Identify which cell holds the provided text, then report its [X, Y] central coordinate. 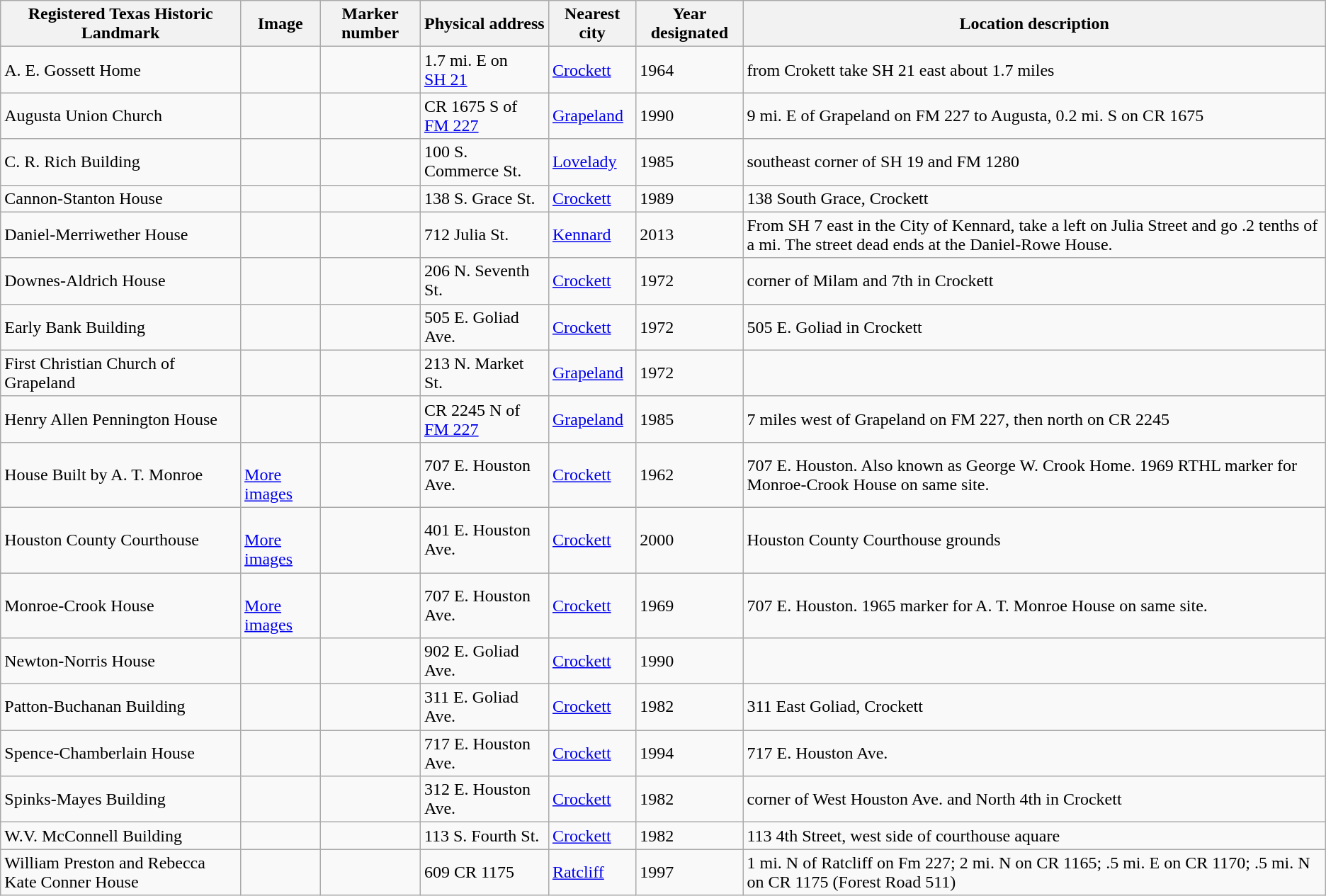
Location description [1034, 24]
Physical address [484, 24]
505 E. Goliad Ave. [484, 327]
113 4th Street, west side of courthouse aquare [1034, 836]
Houston County Courthouse [120, 540]
Daniel-Merriwether House [120, 235]
Kennard [592, 235]
505 E. Goliad in Crockett [1034, 327]
First Christian Church of Grapeland [120, 373]
From SH 7 east in the City of Kennard, take a left on Julia Street and go .2 tenths of a mi. The street dead ends at the Daniel-Rowe House. [1034, 235]
707 E. Houston. Also known as George W. Crook Home. 1969 RTHL marker for Monroe-Crook House on same site. [1034, 475]
401 E. Houston Ave. [484, 540]
100 S. Commerce St. [484, 161]
Monroe-Crook House [120, 605]
Registered Texas Historic Landmark [120, 24]
7 miles west of Grapeland on FM 227, then north on CR 2245 [1034, 419]
Downes-Aldrich House [120, 280]
Spence-Chamberlain House [120, 754]
1962 [690, 475]
707 E. Houston. 1965 marker for A. T. Monroe House on same site. [1034, 605]
CR 2245 N of FM 227 [484, 419]
1 mi. N of Ratcliff on Fm 227; 2 mi. N on CR 1165; .5 mi. E on CR 1170; .5 mi. N on CR 1175 (Forest Road 511) [1034, 873]
C. R. Rich Building [120, 161]
Ratcliff [592, 873]
9 mi. E of Grapeland on FM 227 to Augusta, 0.2 mi. S on CR 1675 [1034, 116]
Lovelady [592, 161]
corner of Milam and 7th in Crockett [1034, 280]
Marker number [370, 24]
206 N. Seventh St. [484, 280]
1997 [690, 873]
W.V. McConnell Building [120, 836]
1989 [690, 198]
113 S. Fourth St. [484, 836]
712 Julia St. [484, 235]
609 CR 1175 [484, 873]
Nearest city [592, 24]
138 S. Grace St. [484, 198]
Houston County Courthouse grounds [1034, 540]
Year designated [690, 24]
1.7 mi. E on SH 21 [484, 69]
2013 [690, 235]
corner of West Houston Ave. and North 4th in Crockett [1034, 799]
1964 [690, 69]
Early Bank Building [120, 327]
House Built by A. T. Monroe [120, 475]
138 South Grace, Crockett [1034, 198]
A. E. Gossett Home [120, 69]
CR 1675 S of FM 227 [484, 116]
Newton-Norris House [120, 662]
Cannon-Stanton House [120, 198]
312 E. Houston Ave. [484, 799]
902 E. Goliad Ave. [484, 662]
Image [280, 24]
311 East Goliad, Crockett [1034, 707]
William Preston and Rebecca Kate Conner House [120, 873]
1969 [690, 605]
2000 [690, 540]
from Crokett take SH 21 east about 1.7 miles [1034, 69]
1994 [690, 754]
Augusta Union Church [120, 116]
213 N. Market St. [484, 373]
southeast corner of SH 19 and FM 1280 [1034, 161]
Spinks-Mayes Building [120, 799]
311 E. Goliad Ave. [484, 707]
Henry Allen Pennington House [120, 419]
Patton-Buchanan Building [120, 707]
